Identify which cell holds the provided text, then report its [x, y] central coordinate. 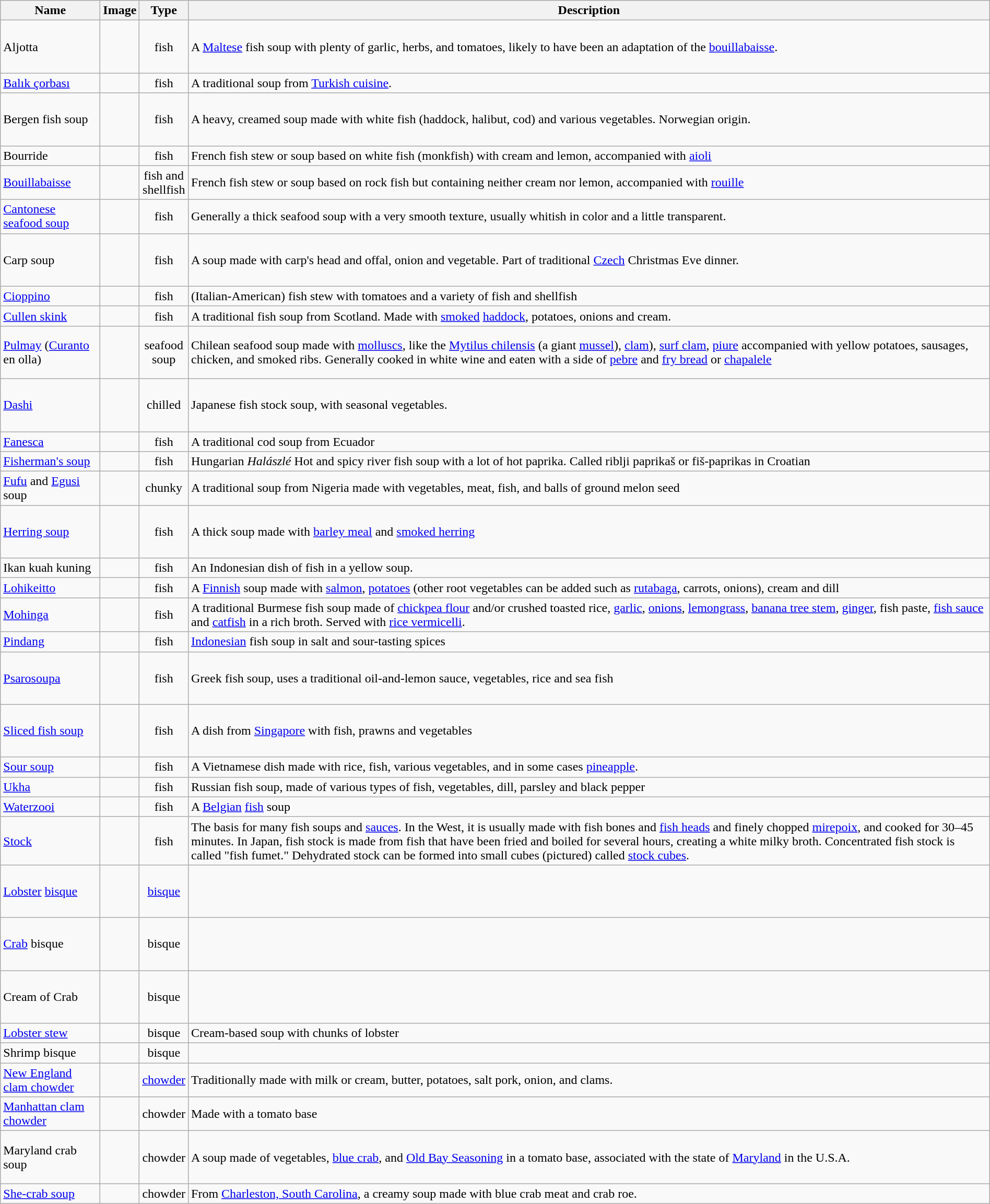
Carp soup [50, 260]
From Charleston, South Carolina, a creamy soup made with blue crab meat and crab roe. [589, 1194]
Image [120, 10]
Stock [50, 841]
A Finnish soup made with salmon, potatoes (other root vegetables can be added such as rutabaga, carrots, onions), cream and dill [589, 588]
A traditional soup from Nigeria made with vegetables, meat, fish, and balls of ground melon seed [589, 489]
A thick soup made with barley meal and smoked herring [589, 532]
Cream-based soup with chunks of lobster [589, 1033]
chilled [164, 405]
Bouillabaisse [50, 183]
A soup made with carp's head and offal, onion and vegetable. Part of traditional Czech Christmas Eve dinner. [589, 260]
Sour soup [50, 767]
Made with a tomato base [589, 1114]
Fufu and Egusi soup [50, 489]
A traditional cod soup from Ecuador [589, 441]
Name [50, 10]
Pulmay (Curanto en olla) [50, 352]
Description [589, 10]
fish and shellfish [164, 183]
Lobster stew [50, 1033]
Greek fish soup, uses a traditional oil-and-lemon sauce, vegetables, rice and sea fish [589, 678]
Dashi [50, 405]
(Italian-American) fish stew with tomatoes and a variety of fish and shellfish [589, 296]
A traditional soup from Turkish cuisine. [589, 83]
Russian fish soup, made of various types of fish, vegetables, dill, parsley and black pepper [589, 787]
Waterzooi [50, 807]
A soup made of vegetables, blue crab, and Old Bay Seasoning in a tomato base, associated with the state of Maryland in the U.S.A. [589, 1157]
Type [164, 10]
Hungarian Halászlé Ηot and spicy river fish soup with a lot of hot paprika. Called riblji paprikaš or fiš-paprikas in Croatian [589, 462]
French fish stew or soup based on white fish (monkfish) with cream and lemon, accompanied with aioli [589, 156]
Lobster bisque [50, 891]
French fish stew or soup based on rock fish but containing neither cream nor lemon, accompanied with rouille [589, 183]
Psarosoupa [50, 678]
Fisherman's soup [50, 462]
An Indonesian dish of fish in a yellow soup. [589, 568]
Lohikeitto [50, 588]
Fanesca [50, 441]
A traditional fish soup from Scotland. Made with smoked haddock, potatoes, onions and cream. [589, 316]
A heavy, creamed soup made with white fish (haddock, halibut, cod) and various vegetables. Norwegian origin. [589, 119]
Bourride [50, 156]
Sliced fish soup [50, 731]
Mohinga [50, 615]
Crab bisque [50, 944]
Ikan kuah kuning [50, 568]
Aljotta [50, 47]
Bergen fish soup [50, 119]
Generally a thick seafood soup with a very smooth texture, usually whitish in color and a little transparent. [589, 216]
Cantonese seafood soup [50, 216]
Balık çorbası [50, 83]
Cioppino [50, 296]
Traditionally made with milk or cream, butter, potatoes, salt pork, onion, and clams. [589, 1080]
chunky [164, 489]
A Vietnamese dish made with rice, fish, various vegetables, and in some cases pineapple. [589, 767]
Maryland crab soup [50, 1157]
A Maltese fish soup with plenty of garlic, herbs, and tomatoes, likely to have been an adaptation of the bouillabaisse. [589, 47]
Pindang [50, 642]
Cream of Crab [50, 996]
Indonesian fish soup in salt and sour-tasting spices [589, 642]
Cullen skink [50, 316]
A Belgian fish soup [589, 807]
seafood soup [164, 352]
Japanese fish stock soup, with seasonal vegetables. [589, 405]
New England clam chowder [50, 1080]
Shrimp bisque [50, 1053]
Ukha [50, 787]
Manhattan clam chowder [50, 1114]
A dish from Singapore with fish, prawns and vegetables [589, 731]
She-crab soup [50, 1194]
Herring soup [50, 532]
